Extract the [X, Y] coordinate from the center of the cell holding the provided text.  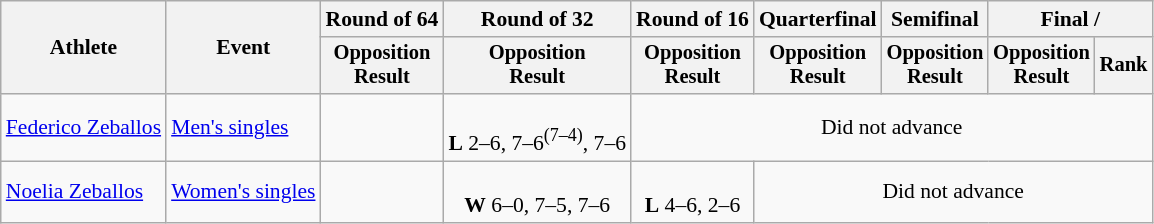
W 6–0, 7–5, 7–6 [537, 192]
Round of 32 [537, 19]
Round of 16 [692, 19]
Noelia Zeballos [84, 192]
L 2–6, 7–6(7–4), 7–6 [537, 128]
Women's singles [243, 192]
Event [243, 48]
Quarterfinal [818, 19]
Athlete [84, 48]
Men's singles [243, 128]
Federico Zeballos [84, 128]
Semifinal [936, 19]
Round of 64 [382, 19]
L 4–6, 2–6 [692, 192]
Rank [1124, 66]
Final / [1070, 19]
